Return (x, y) of the center of cell containing provided text 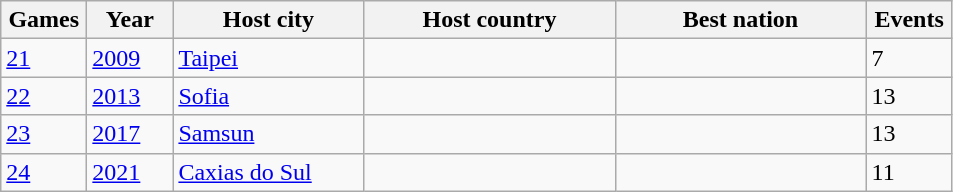
11 (909, 172)
24 (44, 172)
21 (44, 58)
7 (909, 58)
Sofia (268, 96)
Taipei (268, 58)
2021 (130, 172)
2013 (130, 96)
Best nation (740, 20)
22 (44, 96)
2017 (130, 134)
Caxias do Sul (268, 172)
Events (909, 20)
2009 (130, 58)
Host country (490, 20)
Games (44, 20)
23 (44, 134)
Host city (268, 20)
Samsun (268, 134)
Year (130, 20)
